Provide the [x, y] coordinate of the cell's center where the given text is located.  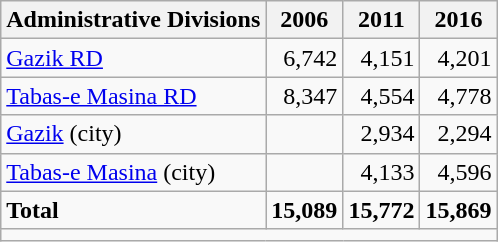
4,596 [458, 172]
2,294 [458, 134]
6,742 [304, 58]
4,201 [458, 58]
4,554 [382, 96]
Gazik (city) [134, 134]
Gazik RD [134, 58]
2006 [304, 20]
4,778 [458, 96]
Tabas-e Masina (city) [134, 172]
2,934 [382, 134]
Tabas-e Masina RD [134, 96]
8,347 [304, 96]
2011 [382, 20]
15,772 [382, 210]
15,869 [458, 210]
2016 [458, 20]
4,151 [382, 58]
15,089 [304, 210]
Administrative Divisions [134, 20]
Total [134, 210]
4,133 [382, 172]
